Capture the cell that displays the provided text and extract its [X, Y] central coordinate. 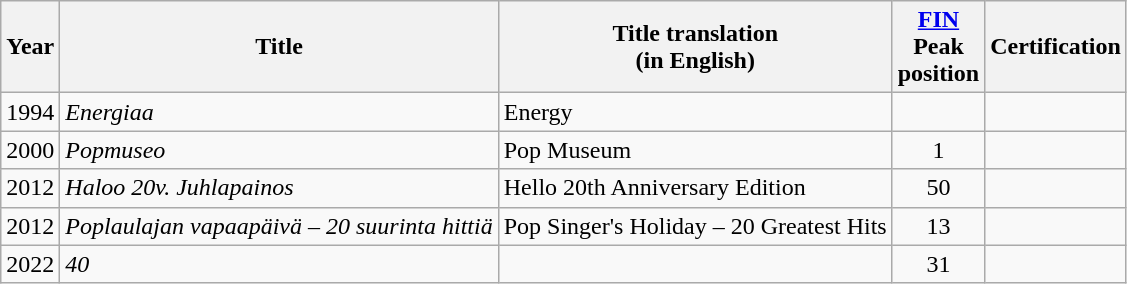
Title translation (in English) [695, 47]
Energy [695, 112]
2000 [30, 150]
Certification [1056, 47]
13 [938, 226]
40 [279, 264]
Poplaulajan vapaapäivä – 20 suurinta hittiä [279, 226]
Energiaa [279, 112]
31 [938, 264]
Year [30, 47]
Pop Museum [695, 150]
1994 [30, 112]
50 [938, 188]
Hello 20th Anniversary Edition [695, 188]
Popmuseo [279, 150]
1 [938, 150]
Haloo 20v. Juhlapainos [279, 188]
Pop Singer's Holiday – 20 Greatest Hits [695, 226]
FINPeakposition [938, 47]
2022 [30, 264]
Title [279, 47]
